Scan for the cell matching the given text and deliver its [x, y] coordinate at center. 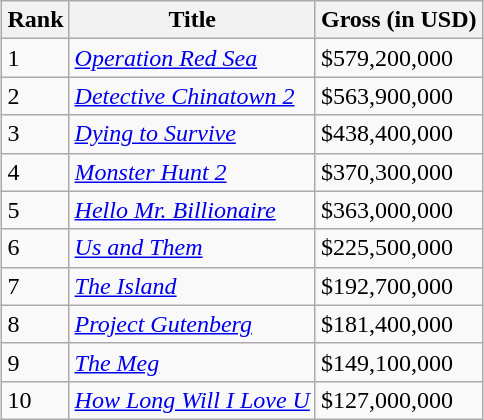
Project Gutenberg [192, 324]
The Island [192, 286]
9 [36, 362]
3 [36, 134]
Rank [36, 20]
$225,500,000 [398, 248]
Monster Hunt 2 [192, 172]
10 [36, 400]
The Meg [192, 362]
1 [36, 58]
$192,700,000 [398, 286]
5 [36, 210]
Operation Red Sea [192, 58]
2 [36, 96]
$127,000,000 [398, 400]
6 [36, 248]
Us and Them [192, 248]
Gross (in USD) [398, 20]
Title [192, 20]
$438,400,000 [398, 134]
$181,400,000 [398, 324]
Detective Chinatown 2 [192, 96]
Hello Mr. Billionaire [192, 210]
$149,100,000 [398, 362]
7 [36, 286]
How Long Will I Love U [192, 400]
$363,000,000 [398, 210]
4 [36, 172]
8 [36, 324]
$579,200,000 [398, 58]
$563,900,000 [398, 96]
Dying to Survive [192, 134]
$370,300,000 [398, 172]
